Detect which cell encompasses the target text, then output its [x, y] center coordinate. 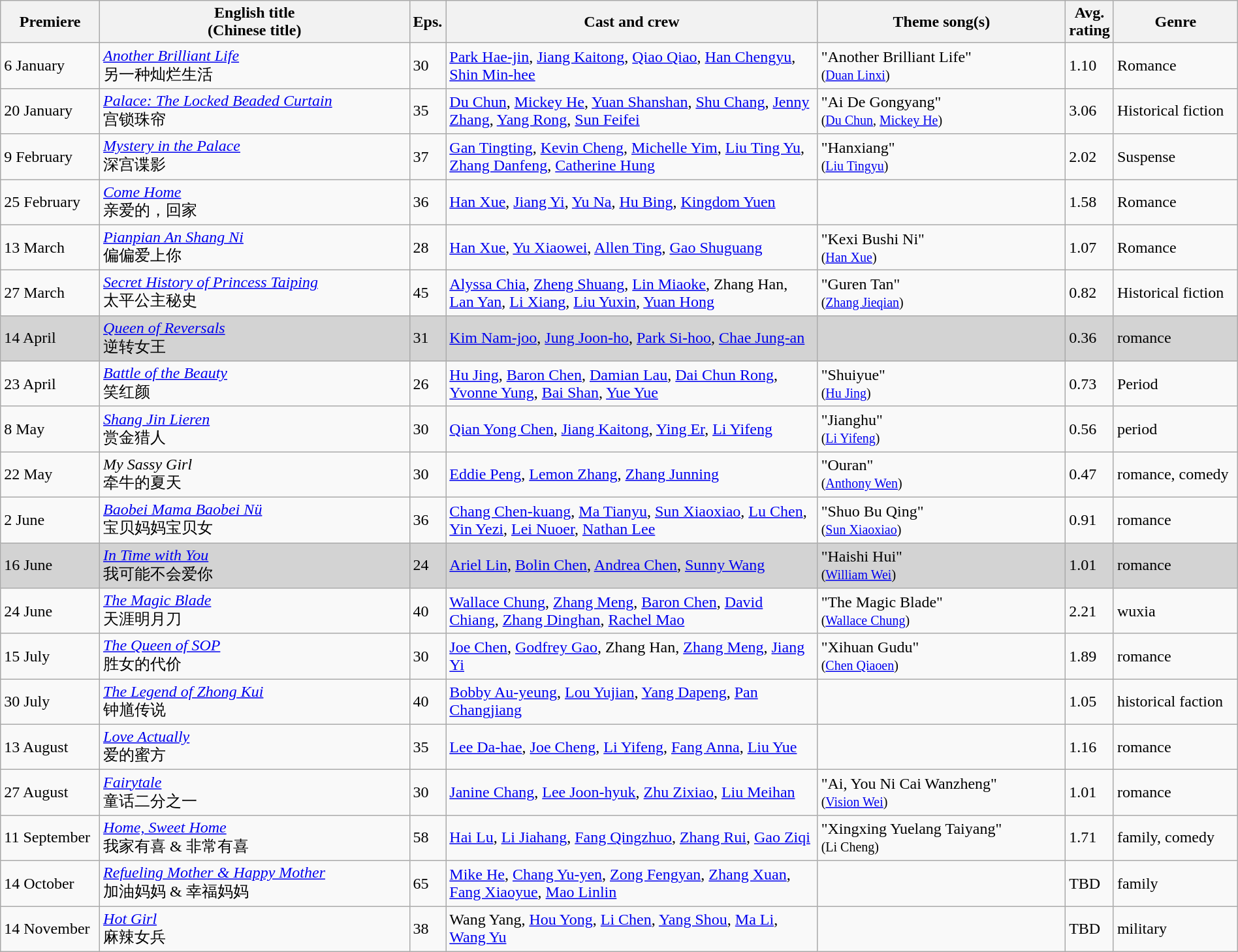
"Guren Tan"(Zhang Jieqian) [942, 293]
military [1175, 929]
wuxia [1175, 611]
Bobby Au-yeung, Lou Yujian, Yang Dapeng, Pan Changjiang [632, 702]
45 [428, 293]
58 [428, 838]
Avg. rating [1090, 22]
"Ai De Gongyang"(Du Chun, Mickey He) [942, 111]
"Xihuan Gudu"(Chen Qiaoen) [942, 656]
16 June [50, 565]
8 May [50, 429]
Genre [1175, 22]
13 March [50, 247]
Love Actually 爱的蜜方 [255, 747]
14 October [50, 883]
"Shuiyue"(Hu Jing) [942, 384]
Chang Chen-kuang, Ma Tianyu, Sun Xiaoxiao, Lu Chen, Yin Yezi, Lei Nuoer, Nathan Lee [632, 520]
65 [428, 883]
Hai Lu, Li Jiahang, Fang Qingzhuo, Zhang Rui, Gao Ziqi [632, 838]
The Magic Blade 天涯明月刀 [255, 611]
1.89 [1090, 656]
6 January [50, 66]
1.10 [1090, 66]
Pianpian An Shang Ni 偏偏爱上你 [255, 247]
Mystery in the Palace 深宫谍影 [255, 157]
1.16 [1090, 747]
22 May [50, 475]
0.82 [1090, 293]
Janine Chang, Lee Joon-hyuk, Zhu Zixiao, Liu Meihan [632, 793]
20 January [50, 111]
15 July [50, 656]
Wang Yang, Hou Yong, Li Chen, Yang Shou, Ma Li, Wang Yu [632, 929]
Mike He, Chang Yu-yen, Zong Fengyan, Zhang Xuan, Fang Xiaoyue, Mao Linlin [632, 883]
2.21 [1090, 611]
Period [1175, 384]
Theme song(s) [942, 22]
0.36 [1090, 338]
Du Chun, Mickey He, Yuan Shanshan, Shu Chang, Jenny Zhang, Yang Rong, Sun Feifei [632, 111]
30 July [50, 702]
1.05 [1090, 702]
11 September [50, 838]
1.07 [1090, 247]
family, comedy [1175, 838]
Premiere [50, 22]
14 November [50, 929]
37 [428, 157]
24 [428, 565]
3.06 [1090, 111]
"Haishi Hui"(William Wei) [942, 565]
23 April [50, 384]
"Shuo Bu Qing"(Sun Xiaoxiao) [942, 520]
romance, comedy [1175, 475]
Baobei Mama Baobei Nü 宝贝妈妈宝贝女 [255, 520]
2.02 [1090, 157]
Joe Chen, Godfrey Gao, Zhang Han, Zhang Meng, Jiang Yi [632, 656]
"Another Brilliant Life"(Duan Linxi) [942, 66]
Secret History of Princess Taiping 太平公主秘史 [255, 293]
Gan Tingting, Kevin Cheng, Michelle Yim, Liu Ting Yu, Zhang Danfeng, Catherine Hung [632, 157]
0.91 [1090, 520]
Another Brilliant Life 另一种灿烂生活 [255, 66]
28 [428, 247]
Lee Da-hae, Joe Cheng, Li Yifeng, Fang Anna, Liu Yue [632, 747]
Qian Yong Chen, Jiang Kaitong, Ying Er, Li Yifeng [632, 429]
0.47 [1090, 475]
The Legend of Zhong Kui 钟馗传说 [255, 702]
Come Home 亲爱的，回家 [255, 202]
1.71 [1090, 838]
13 August [50, 747]
Alyssa Chia, Zheng Shuang, Lin Miaoke, Zhang Han, Lan Yan, Li Xiang, Liu Yuxin, Yuan Hong [632, 293]
0.73 [1090, 384]
27 August [50, 793]
27 March [50, 293]
Fairytale 童话二分之一 [255, 793]
"The Magic Blade"(Wallace Chung) [942, 611]
Hot Girl 麻辣女兵 [255, 929]
Refueling Mother & Happy Mother 加油妈妈 & 幸福妈妈 [255, 883]
"Hanxiang"(Liu Tingyu) [942, 157]
"Jianghu"(Li Yifeng) [942, 429]
Hu Jing, Baron Chen, Damian Lau, Dai Chun Rong, Yvonne Yung, Bai Shan, Yue Yue [632, 384]
1.58 [1090, 202]
"Ouran"(Anthony Wen) [942, 475]
Queen of Reversals 逆转女王 [255, 338]
Shang Jin Lieren 赏金猎人 [255, 429]
Eddie Peng, Lemon Zhang, Zhang Junning [632, 475]
English title (Chinese title) [255, 22]
38 [428, 929]
The Queen of SOP 胜女的代价 [255, 656]
period [1175, 429]
In Time with You 我可能不会爱你 [255, 565]
"Ai, You Ni Cai Wanzheng"(Vision Wei) [942, 793]
Suspense [1175, 157]
9 February [50, 157]
0.56 [1090, 429]
"Xingxing Yuelang Taiyang"(Li Cheng) [942, 838]
31 [428, 338]
Han Xue, Jiang Yi, Yu Na, Hu Bing, Kingdom Yuen [632, 202]
24 June [50, 611]
Home, Sweet Home我家有喜 & 非常有喜 [255, 838]
Eps. [428, 22]
Han Xue, Yu Xiaowei, Allen Ting, Gao Shuguang [632, 247]
historical faction [1175, 702]
26 [428, 384]
Park Hae-jin, Jiang Kaitong, Qiao Qiao, Han Chengyu, Shin Min-hee [632, 66]
25 February [50, 202]
Ariel Lin, Bolin Chen, Andrea Chen, Sunny Wang [632, 565]
"Kexi Bushi Ni"(Han Xue) [942, 247]
14 April [50, 338]
Palace: The Locked Beaded Curtain 宫锁珠帘 [255, 111]
family [1175, 883]
Kim Nam-joo, Jung Joon-ho, Park Si-hoo, Chae Jung-an [632, 338]
2 June [50, 520]
My Sassy Girl 牵牛的夏天 [255, 475]
Wallace Chung, Zhang Meng, Baron Chen, David Chiang, Zhang Dinghan, Rachel Mao [632, 611]
Cast and crew [632, 22]
Battle of the Beauty 笑红颜 [255, 384]
